Determine the [X, Y] coordinate at the center of the cell enclosing the given text.  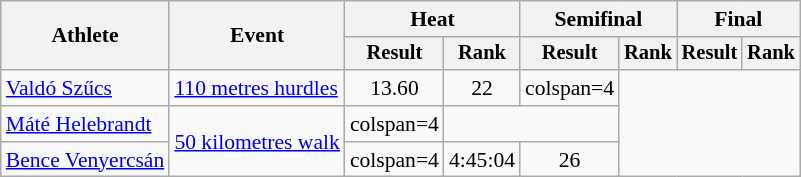
Athlete [86, 36]
Valdó Szűcs [86, 88]
Semifinal [598, 19]
Final [738, 19]
110 metres hurdles [257, 88]
13.60 [394, 88]
Event [257, 36]
22 [482, 88]
Heat [432, 19]
50 kilometres walk [257, 142]
Máté Helebrandt [86, 124]
